Pinpoint the cell where the given text exists, returning its [x, y] midpoint coordinate. 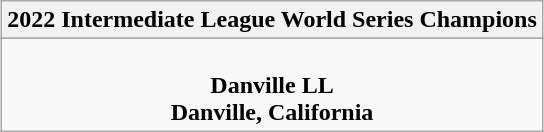
2022 Intermediate League World Series Champions [272, 20]
Danville LLDanville, California [272, 85]
